Return (x, y) of the center of cell containing provided text 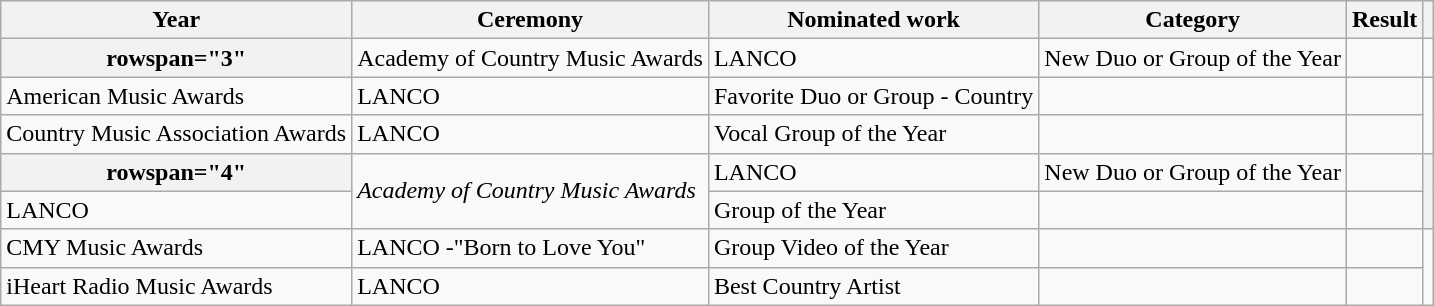
American Music Awards (176, 96)
Category (1193, 20)
Ceremony (530, 20)
Group Video of the Year (873, 248)
Vocal Group of the Year (873, 134)
Country Music Association Awards (176, 134)
Nominated work (873, 20)
iHeart Radio Music Awards (176, 286)
Group of the Year (873, 210)
rowspan="4" (176, 172)
CMY Music Awards (176, 248)
Best Country Artist (873, 286)
LANCO -"Born to Love You" (530, 248)
Year (176, 20)
rowspan="3" (176, 58)
Favorite Duo or Group - Country (873, 96)
Result (1384, 20)
